From the cell containing the given text, extract its center point as (X, Y) coordinate. 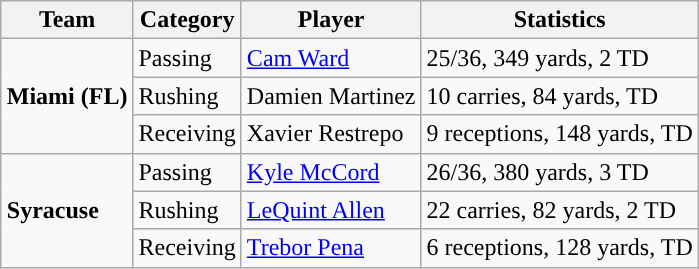
Statistics (560, 20)
10 carries, 84 yards, TD (560, 96)
Damien Martinez (331, 96)
6 receptions, 128 yards, TD (560, 248)
Player (331, 20)
LeQuint Allen (331, 210)
Trebor Pena (331, 248)
Cam Ward (331, 58)
25/36, 349 yards, 2 TD (560, 58)
Category (187, 20)
22 carries, 82 yards, 2 TD (560, 210)
Syracuse (67, 210)
Miami (FL) (67, 96)
26/36, 380 yards, 3 TD (560, 172)
Kyle McCord (331, 172)
9 receptions, 148 yards, TD (560, 134)
Team (67, 20)
Xavier Restrepo (331, 134)
